Capture the cell that displays the provided text and extract its [X, Y] central coordinate. 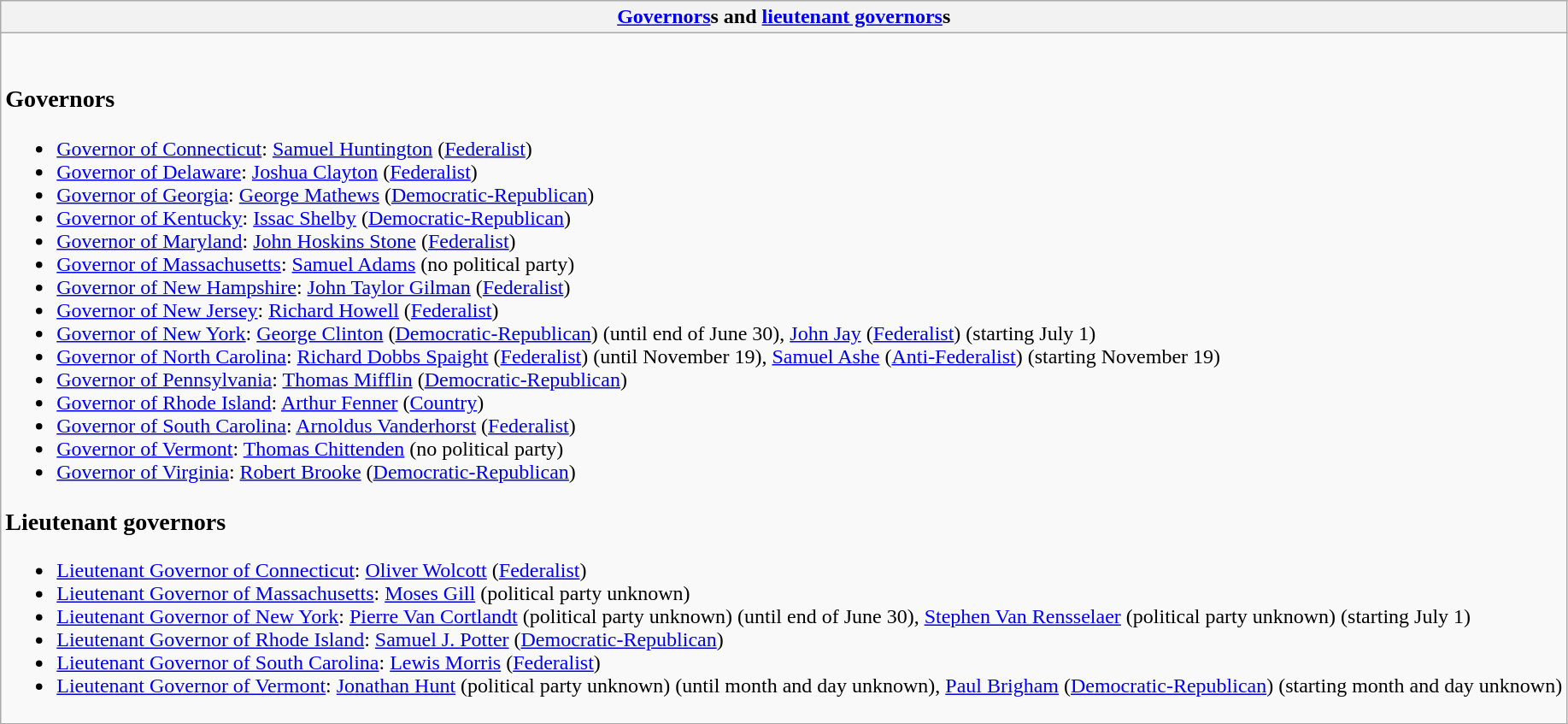
Governorss and lieutenant governorss [784, 17]
